Return the (x, y) coordinate for the center point of the cell that contains the specified text.  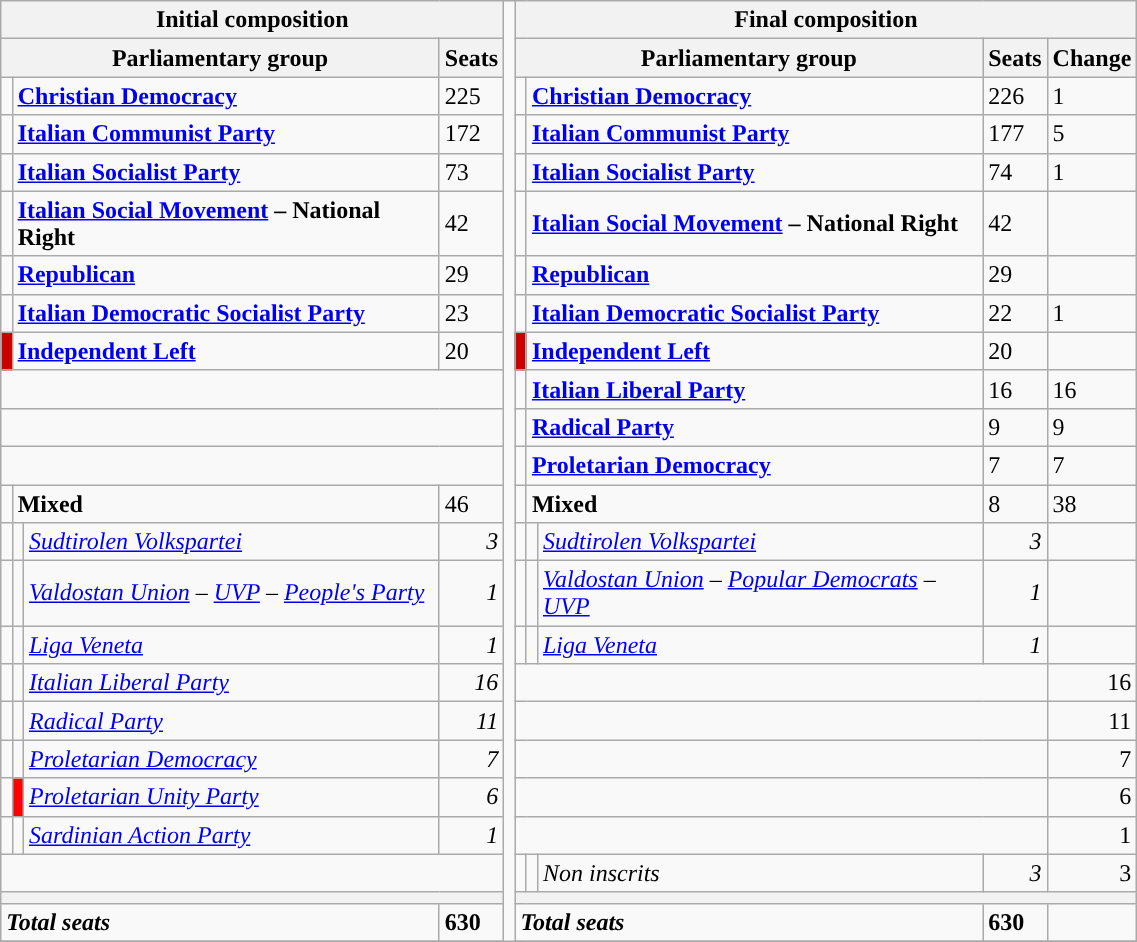
Non inscrits (760, 873)
Final composition (826, 20)
8 (1015, 503)
Initial composition (252, 20)
74 (1015, 172)
226 (1015, 96)
Change (1092, 58)
177 (1015, 134)
46 (471, 503)
172 (471, 134)
225 (471, 96)
Valdostan Union – UVP – People's Party (231, 594)
Sardinian Action Party (231, 835)
Valdostan Union – Popular Democrats – UVP (760, 594)
38 (1092, 503)
Proletarian Unity Party (231, 797)
73 (471, 172)
22 (1015, 313)
5 (1092, 134)
23 (471, 313)
